Pinpoint the cell where the given text exists, returning its [X, Y] midpoint coordinate. 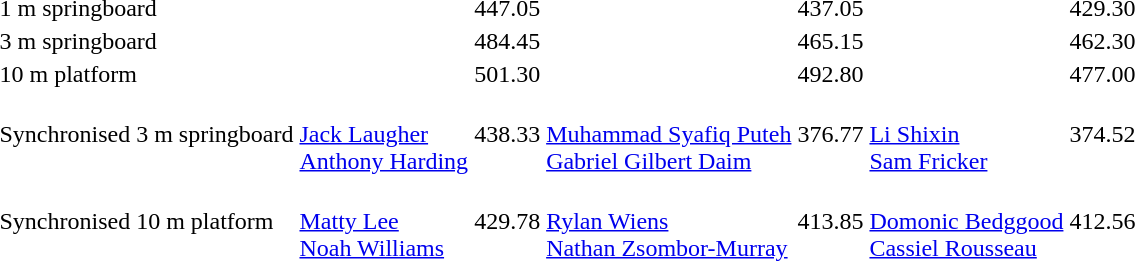
501.30 [508, 74]
438.33 [508, 134]
484.45 [508, 41]
492.80 [830, 74]
376.77 [830, 134]
465.15 [830, 41]
Li ShixinSam Fricker [966, 134]
Jack LaugherAnthony Harding [384, 134]
Muhammad Syafiq PutehGabriel Gilbert Daim [669, 134]
